Return (x, y) of the center of cell containing provided text 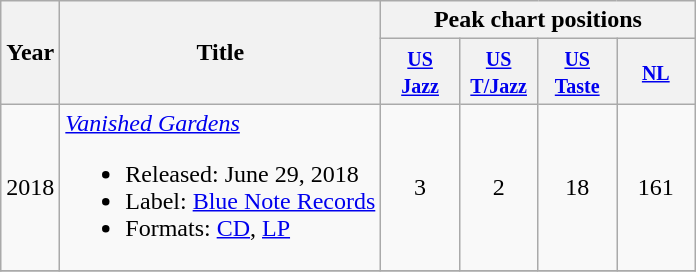
161 (656, 188)
Year (30, 52)
NL (656, 72)
18 (578, 188)
2018 (30, 188)
USTaste (578, 72)
UST/Jazz (498, 72)
2 (498, 188)
Title (220, 52)
USJazz (420, 72)
3 (420, 188)
Peak chart positions (538, 20)
Vanished GardensReleased: June 29, 2018Label: Blue Note RecordsFormats: CD, LP (220, 188)
